Return the (X, Y) coordinate for the center point of the cell that contains the specified text.  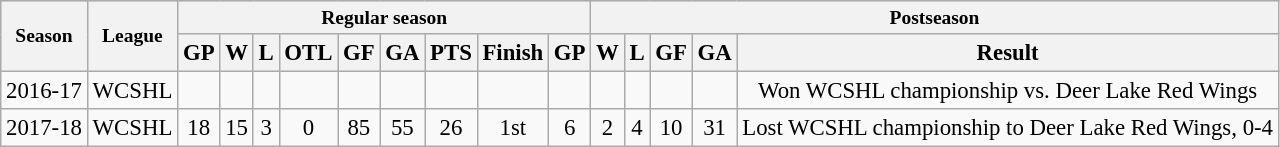
Season (44, 36)
31 (714, 128)
18 (199, 128)
0 (308, 128)
15 (236, 128)
Postseason (935, 18)
Lost WCSHL championship to Deer Lake Red Wings, 0-4 (1008, 128)
OTL (308, 53)
League (132, 36)
85 (359, 128)
55 (402, 128)
2 (608, 128)
2017-18 (44, 128)
PTS (451, 53)
Won WCSHL championship vs. Deer Lake Red Wings (1008, 91)
2016-17 (44, 91)
1st (512, 128)
6 (570, 128)
26 (451, 128)
Result (1008, 53)
3 (266, 128)
4 (637, 128)
Finish (512, 53)
Regular season (384, 18)
10 (671, 128)
